Scan for the cell matching the given text and deliver its [X, Y] coordinate at center. 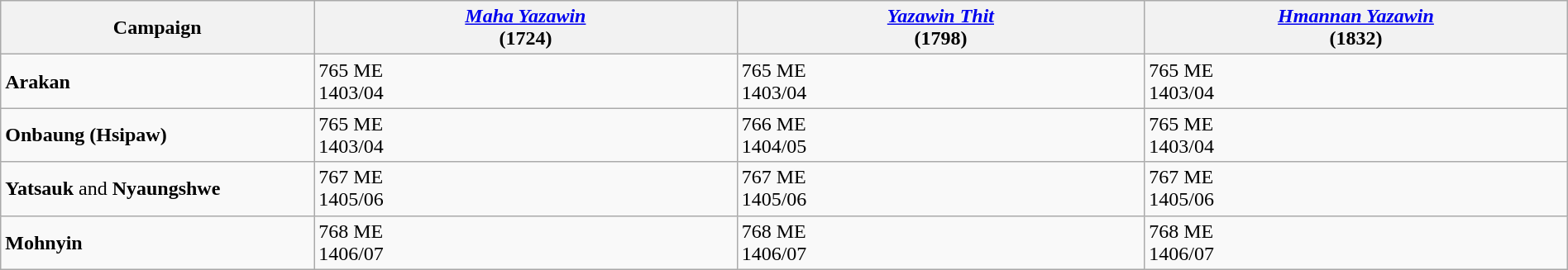
Mohnyin [157, 243]
Maha Yazawin (1724) [526, 28]
Campaign [157, 28]
Yazawin Thit (1798) [941, 28]
Onbaung (Hsipaw) [157, 135]
Arakan [157, 81]
766 ME 1404/05 [941, 135]
Yatsauk and Nyaungshwe [157, 188]
Hmannan Yazawin (1832) [1356, 28]
